Extract the [X, Y] coordinate from the center of the cell holding the provided text.  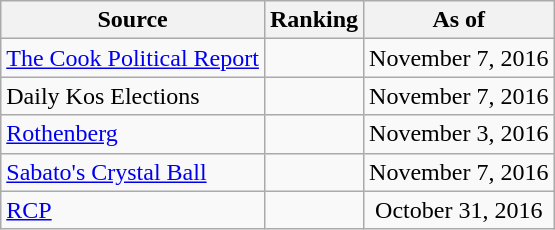
November 3, 2016 [459, 134]
Daily Kos Elections [133, 96]
Source [133, 20]
As of [459, 20]
Ranking [314, 20]
October 31, 2016 [459, 210]
Rothenberg [133, 134]
RCP [133, 210]
Sabato's Crystal Ball [133, 172]
The Cook Political Report [133, 58]
